Pinpoint the cell where the given text exists, returning its (X, Y) midpoint coordinate. 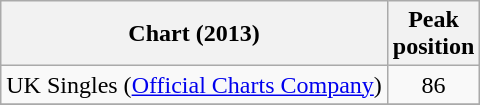
Chart (2013) (194, 34)
Peakposition (433, 34)
86 (433, 85)
UK Singles (Official Charts Company) (194, 85)
